Determine the (X, Y) coordinate at the center of the cell enclosing the given text.  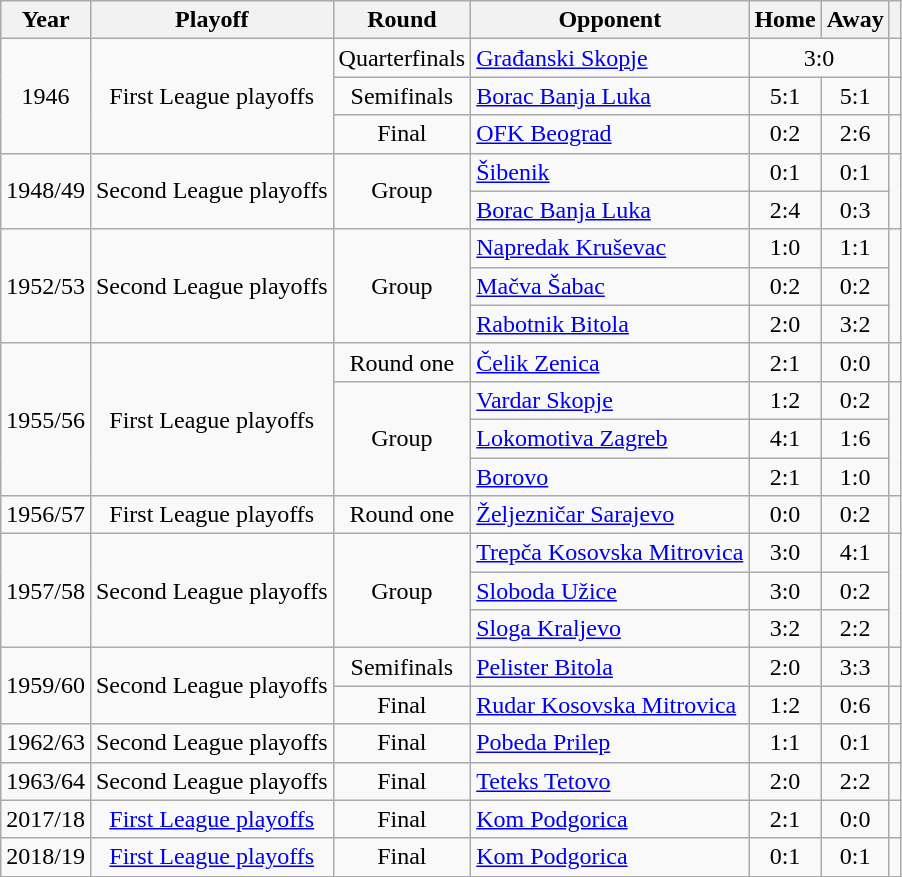
1963/64 (46, 781)
Vardar Skopje (610, 400)
Teteks Tetovo (610, 781)
Lokomotiva Zagreb (610, 438)
Opponent (610, 20)
1957/58 (46, 591)
Quarterfinals (402, 58)
0:6 (855, 705)
1952/53 (46, 286)
OFK Beograd (610, 134)
Rudar Kosovska Mitrovica (610, 705)
Home (785, 20)
Playoff (212, 20)
1946 (46, 96)
Željezničar Sarajevo (610, 515)
Away (855, 20)
2:6 (855, 134)
1956/57 (46, 515)
Čelik Zenica (610, 362)
3:3 (855, 667)
Round (402, 20)
Pelister Bitola (610, 667)
0:3 (855, 210)
Borovo (610, 477)
Šibenik (610, 172)
1:6 (855, 438)
1959/60 (46, 686)
Pobeda Prilep (610, 743)
2017/18 (46, 819)
1955/56 (46, 419)
Mačva Šabac (610, 286)
2:4 (785, 210)
Rabotnik Bitola (610, 324)
Sloboda Užice (610, 591)
Year (46, 20)
1948/49 (46, 191)
Napredak Kruševac (610, 248)
Građanski Skopje (610, 58)
2018/19 (46, 857)
1962/63 (46, 743)
Trepča Kosovska Mitrovica (610, 553)
Sloga Kraljevo (610, 629)
